Pinpoint the cell where the given text exists, returning its (X, Y) midpoint coordinate. 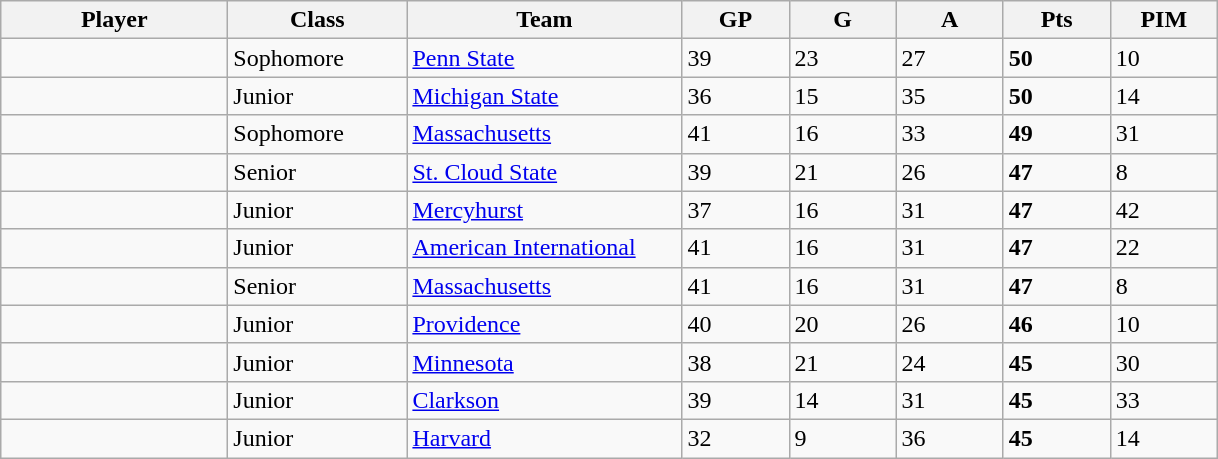
G (842, 20)
38 (736, 362)
Mercyhurst (544, 210)
40 (736, 324)
Michigan State (544, 96)
PIM (1164, 20)
22 (1164, 248)
St. Cloud State (544, 172)
Pts (1056, 20)
Penn State (544, 58)
35 (950, 96)
GP (736, 20)
Team (544, 20)
32 (736, 438)
23 (842, 58)
Clarkson (544, 400)
27 (950, 58)
24 (950, 362)
Player (114, 20)
37 (736, 210)
A (950, 20)
American International (544, 248)
Harvard (544, 438)
15 (842, 96)
49 (1056, 134)
42 (1164, 210)
Providence (544, 324)
46 (1056, 324)
20 (842, 324)
Class (318, 20)
9 (842, 438)
30 (1164, 362)
Minnesota (544, 362)
